Locate the cell with the specified text and output its (X, Y) center coordinate. 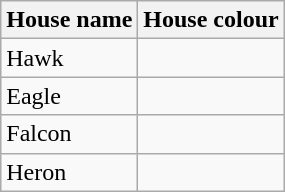
Hawk (70, 58)
Eagle (70, 96)
House colour (211, 20)
Heron (70, 172)
House name (70, 20)
Falcon (70, 134)
